Detect which cell encompasses the target text, then output its [x, y] center coordinate. 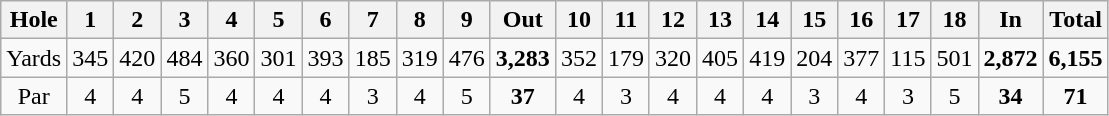
405 [720, 58]
34 [1010, 96]
6 [326, 20]
476 [466, 58]
6,155 [1076, 58]
8 [420, 20]
Par [34, 96]
16 [862, 20]
115 [908, 58]
1 [90, 20]
9 [466, 20]
14 [768, 20]
11 [626, 20]
179 [626, 58]
377 [862, 58]
37 [522, 96]
In [1010, 20]
2,872 [1010, 58]
419 [768, 58]
Yards [34, 58]
10 [578, 20]
Out [522, 20]
345 [90, 58]
320 [672, 58]
360 [232, 58]
13 [720, 20]
319 [420, 58]
501 [954, 58]
Hole [34, 20]
420 [138, 58]
12 [672, 20]
17 [908, 20]
71 [1076, 96]
301 [278, 58]
204 [814, 58]
352 [578, 58]
18 [954, 20]
484 [184, 58]
15 [814, 20]
2 [138, 20]
393 [326, 58]
3,283 [522, 58]
Total [1076, 20]
7 [372, 20]
185 [372, 58]
